Pinpoint the cell where the given text exists, returning its (X, Y) midpoint coordinate. 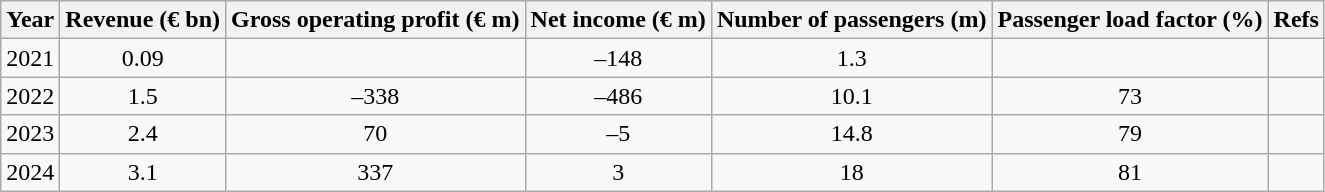
0.09 (143, 58)
–148 (618, 58)
1.3 (852, 58)
–338 (376, 96)
Passenger load factor (%) (1130, 20)
3.1 (143, 172)
Year (30, 20)
Gross operating profit (€ m) (376, 20)
18 (852, 172)
79 (1130, 134)
2021 (30, 58)
73 (1130, 96)
2.4 (143, 134)
Refs (1296, 20)
10.1 (852, 96)
2022 (30, 96)
14.8 (852, 134)
337 (376, 172)
2024 (30, 172)
Net income (€ m) (618, 20)
–5 (618, 134)
81 (1130, 172)
1.5 (143, 96)
Revenue (€ bn) (143, 20)
Number of passengers (m) (852, 20)
–486 (618, 96)
70 (376, 134)
3 (618, 172)
2023 (30, 134)
